Extract the (X, Y) coordinate from the center of the cell holding the provided text.  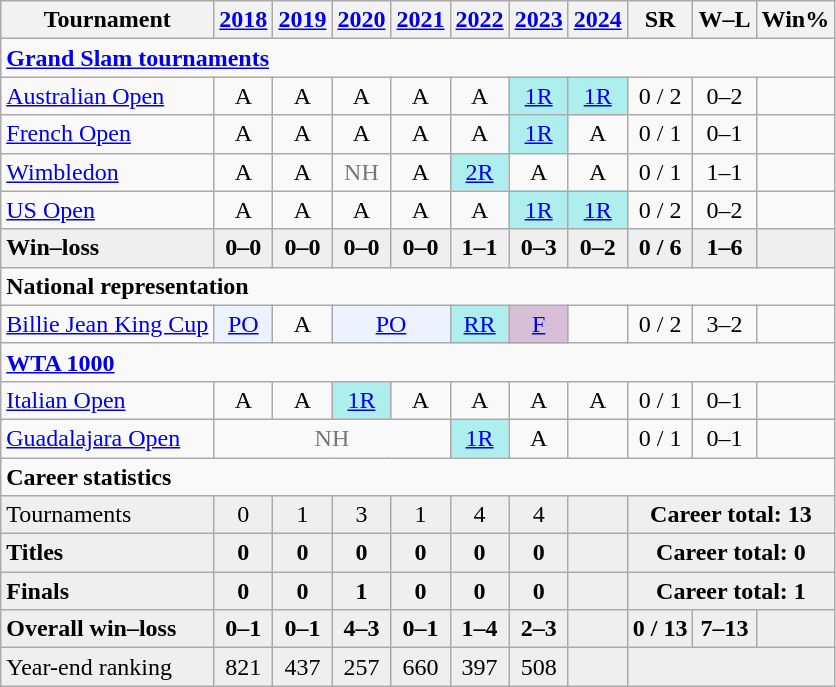
1–4 (480, 629)
7–13 (724, 629)
4–3 (362, 629)
0 / 6 (660, 248)
Win–loss (108, 248)
Year-end ranking (108, 667)
2018 (244, 20)
397 (480, 667)
Wimbledon (108, 172)
Overall win–loss (108, 629)
Career statistics (418, 477)
US Open (108, 210)
Grand Slam tournaments (418, 58)
2021 (420, 20)
Tournament (108, 20)
Titles (108, 553)
1–6 (724, 248)
3 (362, 515)
Career total: 1 (730, 591)
RR (480, 324)
SR (660, 20)
2–3 (538, 629)
437 (302, 667)
F (538, 324)
Win% (796, 20)
Italian Open (108, 400)
2024 (598, 20)
WTA 1000 (418, 362)
2019 (302, 20)
821 (244, 667)
0 / 13 (660, 629)
508 (538, 667)
Tournaments (108, 515)
2022 (480, 20)
Career total: 13 (730, 515)
2023 (538, 20)
Finals (108, 591)
Guadalajara Open (108, 438)
3–2 (724, 324)
Australian Open (108, 96)
257 (362, 667)
2R (480, 172)
2020 (362, 20)
660 (420, 667)
French Open (108, 134)
National representation (418, 286)
Billie Jean King Cup (108, 324)
0–3 (538, 248)
Career total: 0 (730, 553)
W–L (724, 20)
